Scan for the cell matching the given text and deliver its [x, y] coordinate at center. 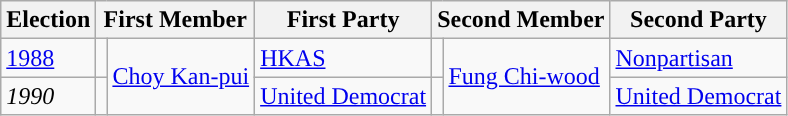
Election [48, 20]
Second Member [521, 20]
Choy Kan-pui [181, 77]
First Member [176, 20]
1988 [48, 58]
Nonpartisan [698, 58]
1990 [48, 96]
HKAS [344, 58]
Second Party [698, 20]
First Party [344, 20]
Fung Chi-wood [526, 77]
